Return the (x, y) coordinate for the center point of the cell that contains the specified text.  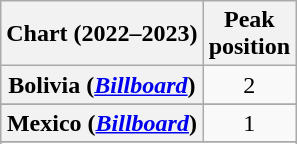
Mexico (Billboard) (102, 123)
Bolivia (Billboard) (102, 85)
2 (249, 85)
1 (249, 123)
Peakposition (249, 34)
Chart (2022–2023) (102, 34)
